Extract the [x, y] coordinate from the center of the cell holding the provided text.  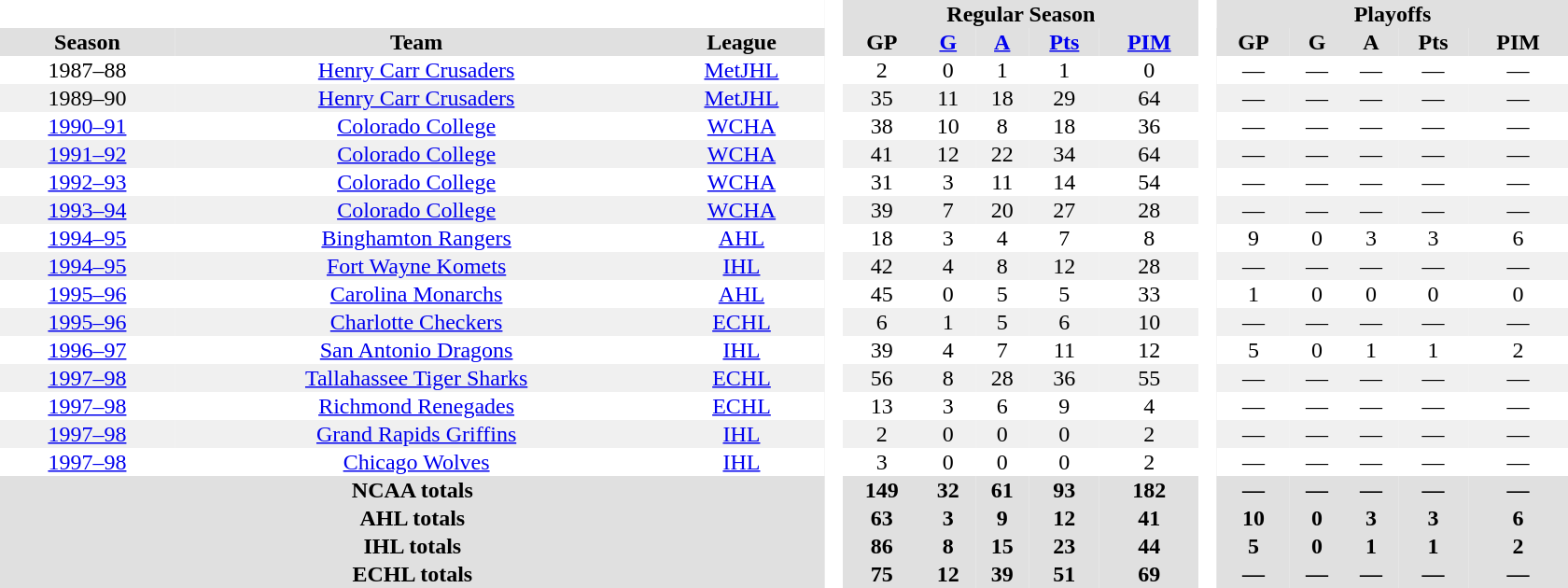
Chicago Wolves [416, 462]
Season [88, 42]
1993–94 [88, 210]
35 [882, 98]
ECHL totals [413, 574]
69 [1150, 574]
1996–97 [88, 350]
86 [882, 546]
34 [1064, 154]
San Antonio Dragons [416, 350]
1989–90 [88, 98]
38 [882, 126]
Grand Rapids Griffins [416, 434]
32 [948, 490]
23 [1064, 546]
Team [416, 42]
20 [1002, 210]
14 [1064, 182]
22 [1002, 154]
15 [1002, 546]
Tallahassee Tiger Sharks [416, 378]
54 [1150, 182]
33 [1150, 294]
Carolina Monarchs [416, 294]
AHL totals [413, 518]
Binghamton Rangers [416, 238]
75 [882, 574]
56 [882, 378]
31 [882, 182]
55 [1150, 378]
1987–88 [88, 70]
51 [1064, 574]
45 [882, 294]
League [741, 42]
42 [882, 266]
93 [1064, 490]
1992–93 [88, 182]
NCAA totals [413, 490]
27 [1064, 210]
Playoffs [1393, 14]
182 [1150, 490]
29 [1064, 98]
Richmond Renegades [416, 406]
63 [882, 518]
1990–91 [88, 126]
1991–92 [88, 154]
149 [882, 490]
Fort Wayne Komets [416, 266]
Regular Season [1021, 14]
13 [882, 406]
61 [1002, 490]
Charlotte Checkers [416, 322]
IHL totals [413, 546]
44 [1150, 546]
